Return (X, Y) of the center of cell containing provided text 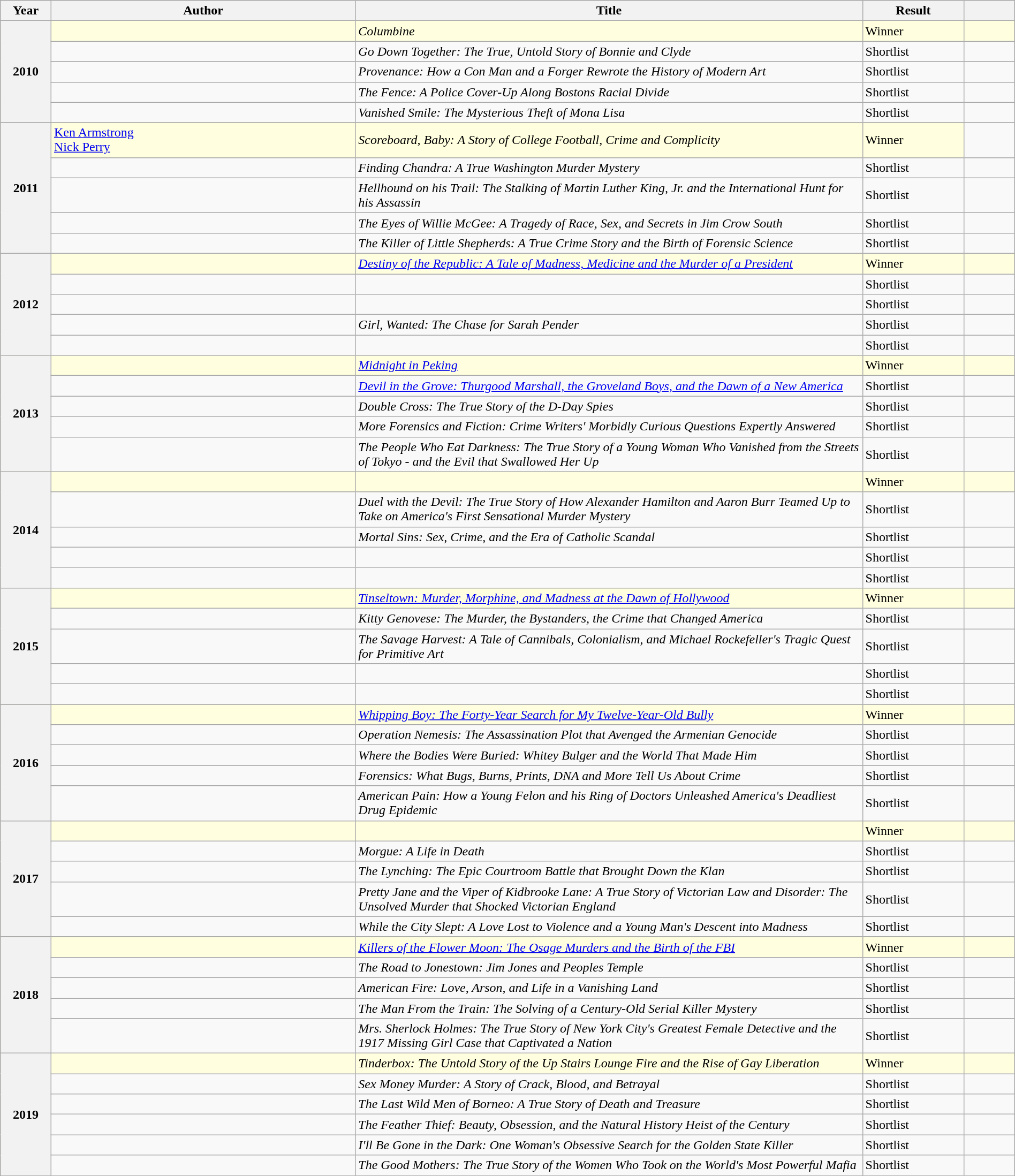
Destiny of the Republic: A Tale of Madness, Medicine and the Murder of a President (609, 263)
Result (913, 11)
Tinderbox: The Untold Story of the Up Stairs Lounge Fire and the Rise of Gay Liberation (609, 1064)
Tinseltown: Murder, Morphine, and Madness at the Dawn of Hollywood (609, 598)
Year (26, 11)
2012 (26, 304)
Pretty Jane and the Viper of Kidbrooke Lane: A True Story of Victorian Law and Disorder: The Unsolved Murder that Shocked Victorian England (609, 899)
I'll Be Gone in the Dark: One Woman's Obsessive Search for the Golden State Killer (609, 1145)
Where the Bodies Were Buried: Whitey Bulger and the World That Made Him (609, 755)
The Killer of Little Shepherds: A True Crime Story and the Birth of Forensic Science (609, 243)
2016 (26, 762)
The Fence: A Police Cover-Up Along Bostons Racial Divide (609, 92)
2010 (26, 72)
American Fire: Love, Arson, and Life in a Vanishing Land (609, 988)
The Man From the Train: The Solving of a Century-Old Serial Killer Mystery (609, 1008)
More Forensics and Fiction: Crime Writers' Morbidly Curious Questions Expertly Answered (609, 427)
The Savage Harvest: A Tale of Cannibals, Colonialism, and Michael Rockefeller's Tragic Quest for Primitive Art (609, 646)
Vanished Smile: The Mysterious Theft of Mona Lisa (609, 112)
Finding Chandra: A True Washington Murder Mystery (609, 168)
Columbine (609, 31)
Ken ArmstrongNick Perry (203, 140)
Devil in the Grove: Thurgood Marshall, the Groveland Boys, and the Dawn of a New America (609, 386)
Killers of the Flower Moon: The Osage Murders and the Birth of the FBI (609, 947)
While the City Slept: A Love Lost to Violence and a Young Man's Descent into Madness (609, 927)
The Lynching: The Epic Courtroom Battle that Brought Down the Klan (609, 871)
The Eyes of Willie McGee: A Tragedy of Race, Sex, and Secrets in Jim Crow South (609, 223)
Morgue: A Life in Death (609, 851)
Author (203, 11)
Title (609, 11)
The People Who Eat Darkness: The True Story of a Young Woman Who Vanished from the Streets of Tokyo - and the Evil that Swallowed Her Up (609, 454)
2015 (26, 646)
2017 (26, 879)
Double Cross: The True Story of the D-Day Spies (609, 406)
Sex Money Murder: A Story of Crack, Blood, and Betrayal (609, 1084)
The Last Wild Men of Borneo: A True Story of Death and Treasure (609, 1104)
Midnight in Peking (609, 366)
2013 (26, 413)
The Road to Jonestown: Jim Jones and Peoples Temple (609, 967)
Operation Nemesis: The Assassination Plot that Avenged the Armenian Genocide (609, 735)
Duel with the Devil: The True Story of How Alexander Hamilton and Aaron Burr Teamed Up to Take on America's First Sensational Murder Mystery (609, 510)
Girl, Wanted: The Chase for Sarah Pender (609, 325)
Forensics: What Bugs, Burns, Prints, DNA and More Tell Us About Crime (609, 776)
2011 (26, 188)
The Good Mothers: The True Story of the Women Who Took on the World's Most Powerful Mafia (609, 1165)
The Feather Thief: Beauty, Obsession, and the Natural History Heist of the Century (609, 1125)
Go Down Together: The True, Untold Story of Bonnie and Clyde (609, 51)
2019 (26, 1114)
Provenance: How a Con Man and a Forger Rewrote the History of Modern Art (609, 72)
Mrs. Sherlock Holmes: The True Story of New York City's Greatest Female Detective and the 1917 Missing Girl Case that Captivated a Nation (609, 1036)
Whipping Boy: The Forty-Year Search for My Twelve-Year-Old Bully (609, 715)
2018 (26, 995)
American Pain: How a Young Felon and his Ring of Doctors Unleashed America's Deadliest Drug Epidemic (609, 803)
Mortal Sins: Sex, Crime, and the Era of Catholic Scandal (609, 537)
Kitty Genovese: The Murder, the Bystanders, the Crime that Changed America (609, 618)
2014 (26, 530)
Hellhound on his Trail: The Stalking of Martin Luther King, Jr. and the International Hunt for his Assassin (609, 195)
Scoreboard, Baby: A Story of College Football, Crime and Complicity (609, 140)
